Search for the cell housing the specified text and yield its (x, y) center coordinate. 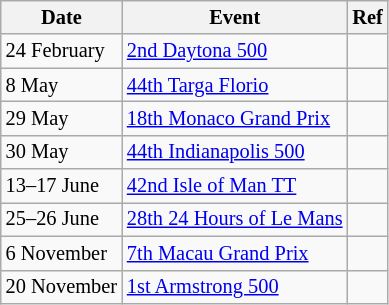
13–17 June (62, 186)
8 May (62, 85)
18th Monaco Grand Prix (234, 118)
30 May (62, 152)
20 November (62, 287)
42nd Isle of Man TT (234, 186)
Date (62, 17)
2nd Daytona 500 (234, 51)
44th Indianapolis 500 (234, 152)
1st Armstrong 500 (234, 287)
6 November (62, 253)
7th Macau Grand Prix (234, 253)
25–26 June (62, 219)
Ref (367, 17)
29 May (62, 118)
28th 24 Hours of Le Mans (234, 219)
Event (234, 17)
44th Targa Florio (234, 85)
24 February (62, 51)
